Scan for the cell matching the given text and deliver its (x, y) coordinate at center. 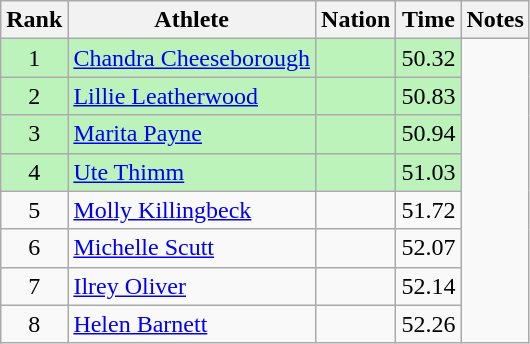
7 (34, 286)
Notes (495, 20)
50.94 (428, 134)
Time (428, 20)
51.03 (428, 172)
Ilrey Oliver (192, 286)
52.07 (428, 248)
Michelle Scutt (192, 248)
Ute Thimm (192, 172)
3 (34, 134)
Marita Payne (192, 134)
Helen Barnett (192, 324)
50.83 (428, 96)
6 (34, 248)
8 (34, 324)
Lillie Leatherwood (192, 96)
50.32 (428, 58)
Nation (356, 20)
Rank (34, 20)
Chandra Cheeseborough (192, 58)
51.72 (428, 210)
Athlete (192, 20)
2 (34, 96)
1 (34, 58)
4 (34, 172)
Molly Killingbeck (192, 210)
52.14 (428, 286)
52.26 (428, 324)
5 (34, 210)
